For the text-containing cell, return its midpoint in [X, Y] coordinate format. 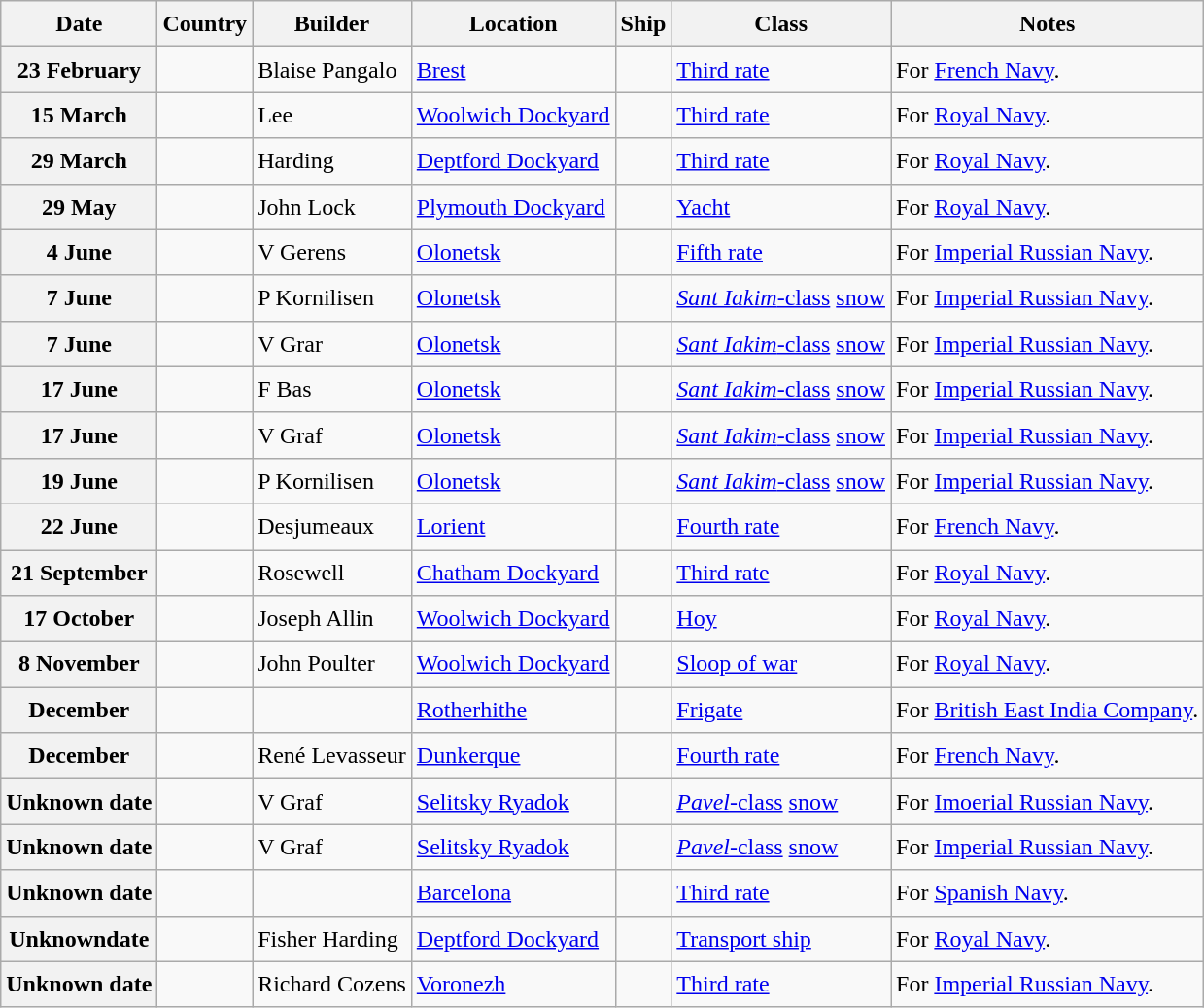
Unknowndate [80, 939]
Location [513, 23]
John Poulter [332, 665]
For Imoerial Russian Navy. [1047, 801]
John Lock [332, 206]
Country [205, 23]
Voronezh [513, 984]
Harding [332, 161]
22 June [80, 527]
4 June [80, 253]
17 October [80, 618]
21 September [80, 574]
29 March [80, 161]
23 February [80, 70]
Notes [1047, 23]
29 May [80, 206]
Plymouth Dockyard [513, 206]
Desjumeaux [332, 527]
Richard Cozens [332, 984]
Barcelona [513, 892]
19 June [80, 480]
Brest [513, 70]
Rosewell [332, 574]
Frigate [781, 710]
Lorient [513, 527]
For British East India Company. [1047, 710]
15 March [80, 115]
Dunkerque [513, 756]
Chatham Dockyard [513, 574]
Transport ship [781, 939]
Joseph Allin [332, 618]
V Grar [332, 344]
Builder [332, 23]
Hoy [781, 618]
F Bas [332, 389]
Lee [332, 115]
René Levasseur [332, 756]
Class [781, 23]
Ship [643, 23]
Yacht [781, 206]
Rotherhithe [513, 710]
For Spanish Navy. [1047, 892]
Fifth rate [781, 253]
Fisher Harding [332, 939]
Blaise Pangalo [332, 70]
V Gerens [332, 253]
8 November [80, 665]
Sloop of war [781, 665]
Date [80, 23]
